Return the [X, Y] coordinate for the center point of the cell that contains the specified text.  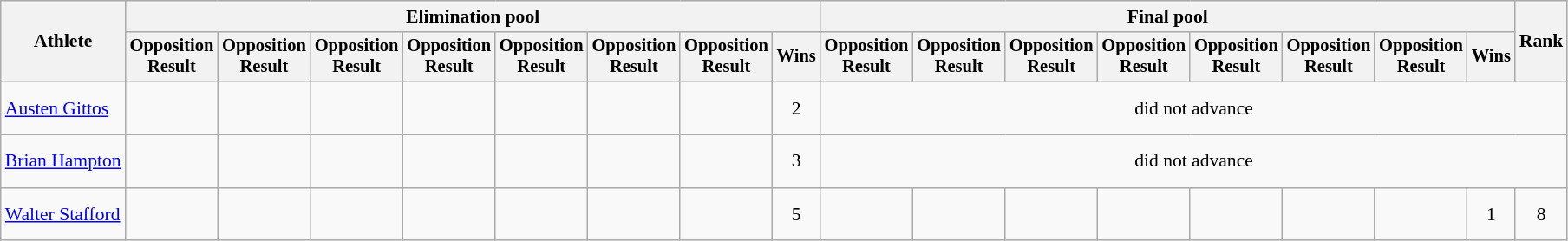
Brian Hampton [63, 161]
2 [796, 107]
Elimination pool [474, 16]
Rank [1542, 42]
Austen Gittos [63, 107]
5 [796, 215]
8 [1542, 215]
3 [796, 161]
1 [1492, 215]
Athlete [63, 42]
Final pool [1167, 16]
Walter Stafford [63, 215]
